Output the (X, Y) coordinate of the center of the cell containing the given text.  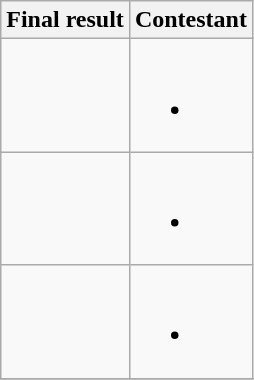
Contestant (190, 20)
Final result (66, 20)
